Scan for the cell matching the given text and deliver its [x, y] coordinate at center. 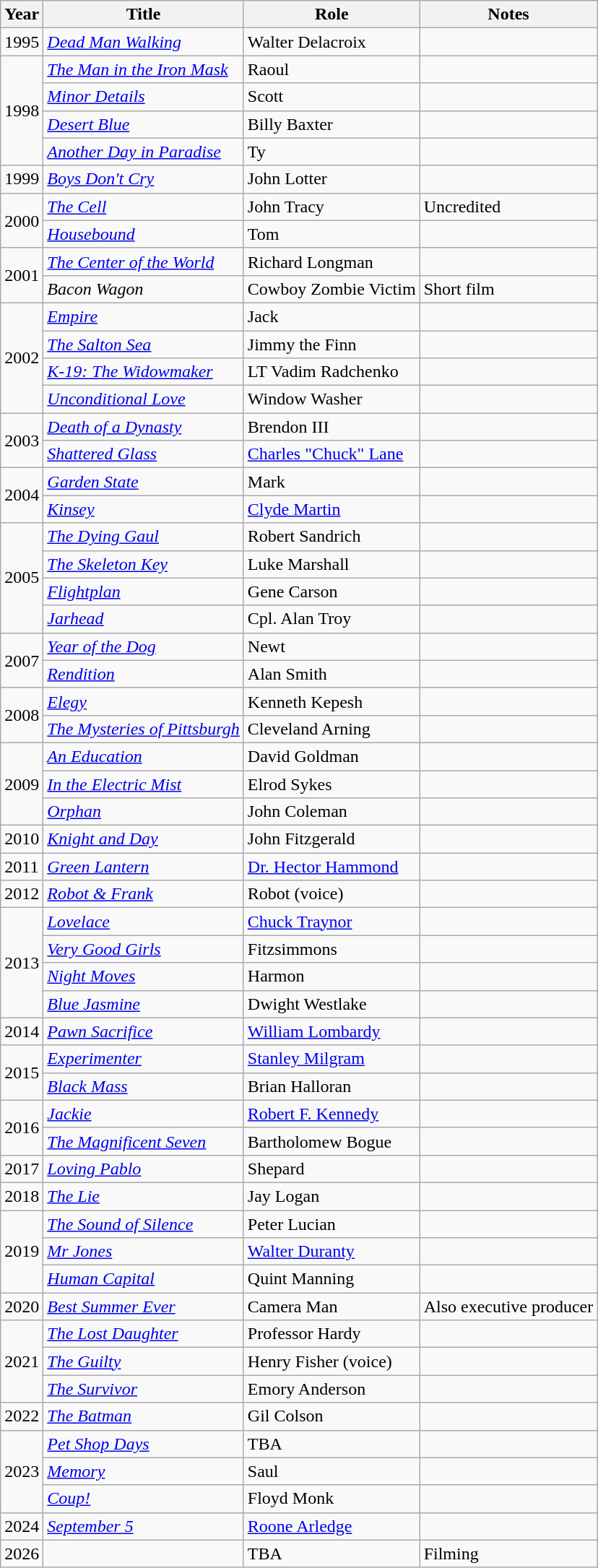
Robert Sandrich [331, 537]
Green Lantern [144, 867]
September 5 [144, 1526]
Flightplan [144, 592]
Window Washer [331, 399]
Chuck Traynor [331, 922]
Robert F. Kennedy [331, 1114]
Lovelace [144, 922]
Billy Baxter [331, 124]
2024 [22, 1526]
2019 [22, 1252]
Shattered Glass [144, 454]
2023 [22, 1471]
The Skeleton Key [144, 564]
The Center of the World [144, 261]
Gene Carson [331, 592]
Year [22, 14]
The Lie [144, 1196]
Saul [331, 1471]
Experimenter [144, 1059]
Minor Details [144, 97]
2009 [22, 784]
Unconditional Love [144, 399]
Jack [331, 316]
The Lost Daughter [144, 1334]
Rendition [144, 674]
Cpl. Alan Troy [331, 619]
Peter Lucian [331, 1224]
Housebound [144, 234]
Elrod Sykes [331, 784]
Floyd Monk [331, 1499]
Elegy [144, 701]
Mr Jones [144, 1252]
The Survivor [144, 1389]
Short film [508, 289]
Bacon Wagon [144, 289]
The Magnificent Seven [144, 1141]
2020 [22, 1307]
Notes [508, 14]
Brian Halloran [331, 1086]
Ty [331, 152]
In the Electric Mist [144, 784]
Another Day in Paradise [144, 152]
1995 [22, 42]
Filming [508, 1554]
The Sound of Silence [144, 1224]
1998 [22, 111]
Robot (voice) [331, 894]
Also executive producer [508, 1307]
2014 [22, 1031]
Night Moves [144, 976]
Best Summer Ever [144, 1307]
Knight and Day [144, 839]
Charles "Chuck" Lane [331, 454]
Jarhead [144, 619]
The Batman [144, 1416]
Bartholomew Bogue [331, 1141]
2003 [22, 441]
2022 [22, 1416]
Luke Marshall [331, 564]
2001 [22, 275]
Shepard [331, 1169]
Walter Delacroix [331, 42]
Uncredited [508, 207]
The Cell [144, 207]
William Lombardy [331, 1031]
Clyde Martin [331, 509]
Brendon III [331, 427]
John Tracy [331, 207]
2005 [22, 578]
Pawn Sacrifice [144, 1031]
2015 [22, 1073]
Raoul [331, 69]
Fitzsimmons [331, 949]
Title [144, 14]
Jackie [144, 1114]
2018 [22, 1196]
2007 [22, 660]
2012 [22, 894]
Tom [331, 234]
Dr. Hector Hammond [331, 867]
Dead Man Walking [144, 42]
Henry Fisher (voice) [331, 1361]
2017 [22, 1169]
1999 [22, 179]
John Lotter [331, 179]
Walter Duranty [331, 1252]
Blue Jasmine [144, 1004]
The Guilty [144, 1361]
The Dying Gaul [144, 537]
The Man in the Iron Mask [144, 69]
Death of a Dynasty [144, 427]
Black Mass [144, 1086]
Memory [144, 1471]
LT Vadim Radchenko [331, 372]
2010 [22, 839]
2002 [22, 358]
Role [331, 14]
2021 [22, 1361]
Stanley Milgram [331, 1059]
K-19: The Widowmaker [144, 372]
Richard Longman [331, 261]
Harmon [331, 976]
Newt [331, 646]
An Education [144, 756]
Scott [331, 97]
Coup! [144, 1499]
Loving Pablo [144, 1169]
David Goldman [331, 756]
The Mysteries of Pittsburgh [144, 729]
The Salton Sea [144, 345]
Pet Shop Days [144, 1444]
John Fitzgerald [331, 839]
Jay Logan [331, 1196]
Cleveland Arning [331, 729]
2013 [22, 963]
Boys Don't Cry [144, 179]
Very Good Girls [144, 949]
Kinsey [144, 509]
Camera Man [331, 1307]
Gil Colson [331, 1416]
2004 [22, 495]
Year of the Dog [144, 646]
Quint Manning [331, 1279]
Cowboy Zombie Victim [331, 289]
Kenneth Kepesh [331, 701]
Orphan [144, 812]
Desert Blue [144, 124]
2000 [22, 220]
Emory Anderson [331, 1389]
Professor Hardy [331, 1334]
2016 [22, 1127]
Dwight Westlake [331, 1004]
Human Capital [144, 1279]
2011 [22, 867]
Roone Arledge [331, 1526]
Garden State [144, 482]
2026 [22, 1554]
John Coleman [331, 812]
Alan Smith [331, 674]
2008 [22, 715]
Jimmy the Finn [331, 345]
Empire [144, 316]
Mark [331, 482]
Robot & Frank [144, 894]
